Locate the cell with the specified text and output its (X, Y) center coordinate. 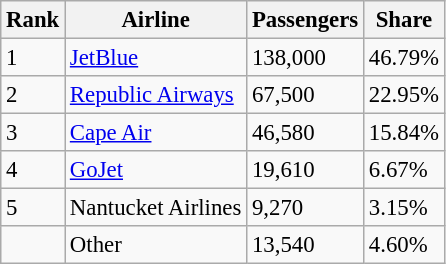
Airline (156, 20)
67,500 (306, 95)
22.95% (404, 95)
3.15% (404, 208)
6.67% (404, 170)
Rank (33, 20)
46,580 (306, 133)
4 (33, 170)
5 (33, 208)
46.79% (404, 58)
Cape Air (156, 133)
1 (33, 58)
Passengers (306, 20)
2 (33, 95)
3 (33, 133)
GoJet (156, 170)
Nantucket Airlines (156, 208)
15.84% (404, 133)
13,540 (306, 245)
Share (404, 20)
138,000 (306, 58)
19,610 (306, 170)
Republic Airways (156, 95)
JetBlue (156, 58)
Other (156, 245)
9,270 (306, 208)
4.60% (404, 245)
